For the text-containing cell, return its midpoint in (x, y) coordinate format. 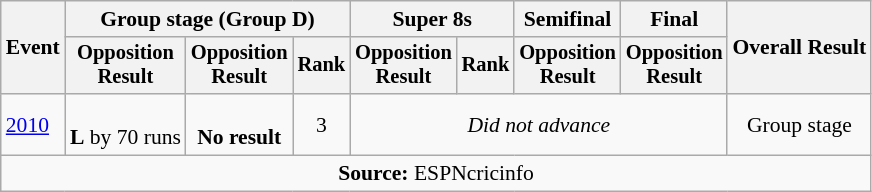
Did not advance (538, 124)
Overall Result (799, 48)
Event (33, 48)
Final (674, 19)
No result (240, 124)
3 (322, 124)
Super 8s (432, 19)
Source: ESPNcricinfo (436, 174)
Group stage (Group D) (208, 19)
Semifinal (568, 19)
2010 (33, 124)
L by 70 runs (126, 124)
Group stage (799, 124)
